Output the [X, Y] coordinate of the center of the cell containing the given text.  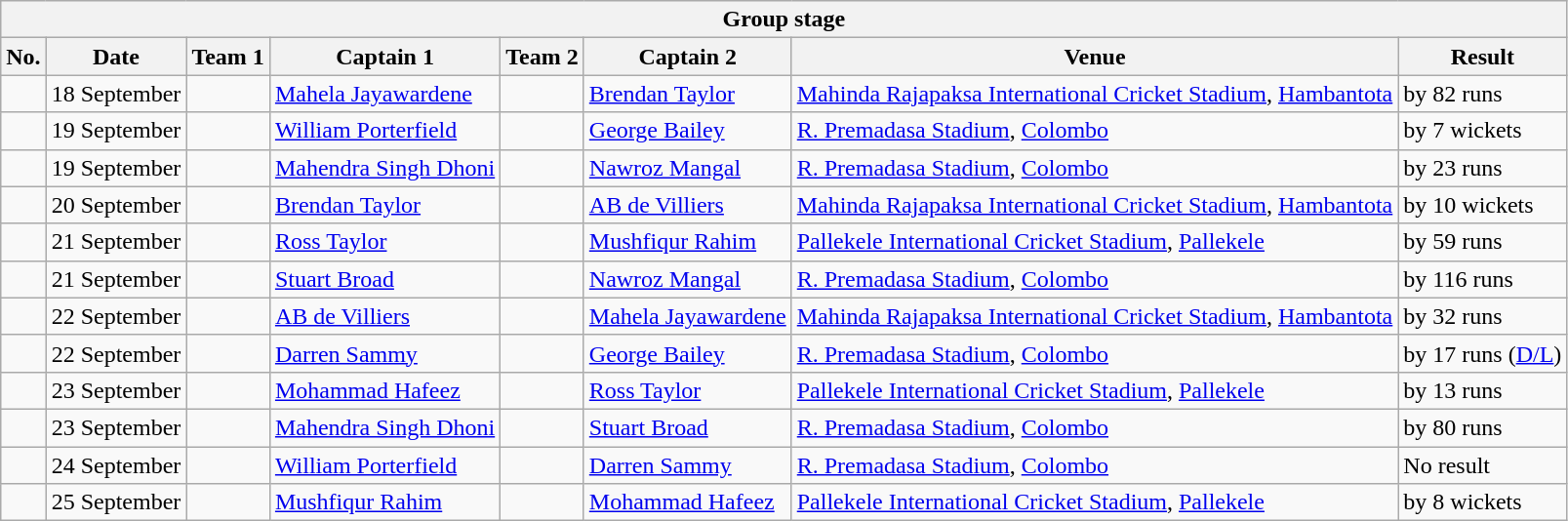
by 32 runs [1483, 316]
by 13 runs [1483, 390]
Result [1483, 57]
24 September [116, 465]
Date [116, 57]
by 23 runs [1483, 168]
No. [23, 57]
by 17 runs (D/L) [1483, 353]
Venue [1095, 57]
Group stage [784, 20]
by 10 wickets [1483, 205]
20 September [116, 205]
by 59 runs [1483, 242]
by 7 wickets [1483, 131]
by 116 runs [1483, 279]
Captain 2 [687, 57]
No result [1483, 465]
Team 2 [543, 57]
Captain 1 [384, 57]
Team 1 [228, 57]
by 80 runs [1483, 427]
by 8 wickets [1483, 502]
18 September [116, 94]
by 82 runs [1483, 94]
25 September [116, 502]
